Locate the cell with the specified text and output its (x, y) center coordinate. 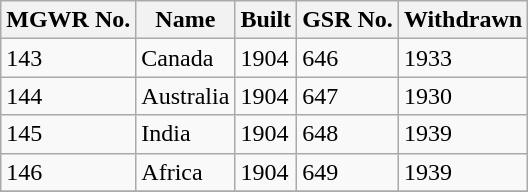
145 (68, 134)
146 (68, 172)
Built (266, 20)
Australia (186, 96)
Africa (186, 172)
144 (68, 96)
Withdrawn (462, 20)
648 (348, 134)
1930 (462, 96)
MGWR No. (68, 20)
649 (348, 172)
143 (68, 58)
647 (348, 96)
646 (348, 58)
Canada (186, 58)
1933 (462, 58)
Name (186, 20)
GSR No. (348, 20)
India (186, 134)
